For the text-containing cell, return its midpoint in (X, Y) coordinate format. 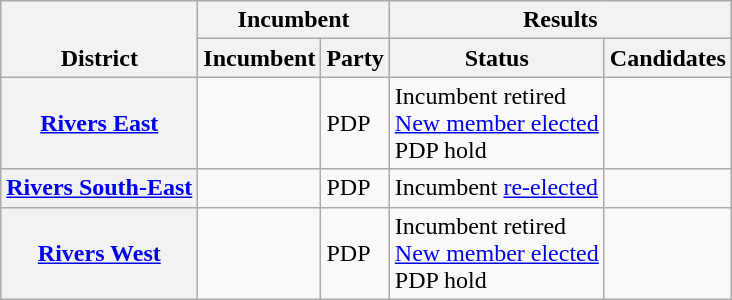
Incumbent re-elected (496, 188)
Candidates (668, 58)
Results (560, 20)
Party (355, 58)
Rivers South-East (100, 188)
Status (496, 58)
Rivers East (100, 123)
Rivers West (100, 253)
District (100, 39)
